Determine the (x, y) coordinate at the center of the cell enclosing the given text.  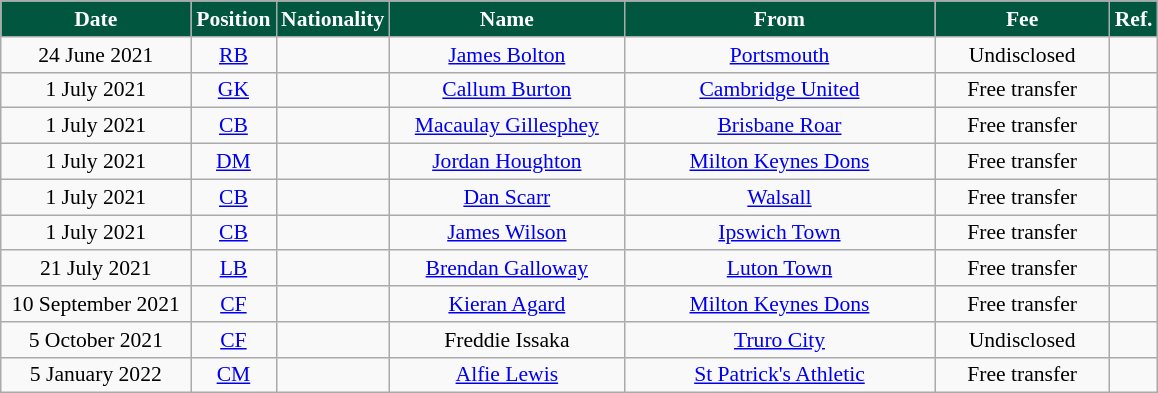
Dan Scarr (506, 197)
Truro City (779, 340)
24 June 2021 (96, 55)
Ipswich Town (779, 233)
From (779, 19)
LB (234, 269)
RB (234, 55)
Ref. (1134, 19)
DM (234, 162)
5 October 2021 (96, 340)
St Patrick's Athletic (779, 375)
Cambridge United (779, 90)
Nationality (332, 19)
GK (234, 90)
5 January 2022 (96, 375)
James Wilson (506, 233)
Brisbane Roar (779, 126)
Brendan Galloway (506, 269)
Portsmouth (779, 55)
Callum Burton (506, 90)
10 September 2021 (96, 304)
Alfie Lewis (506, 375)
Position (234, 19)
21 July 2021 (96, 269)
Fee (1022, 19)
Name (506, 19)
CM (234, 375)
Kieran Agard (506, 304)
Macaulay Gillesphey (506, 126)
Walsall (779, 197)
Jordan Houghton (506, 162)
Freddie Issaka (506, 340)
Date (96, 19)
Luton Town (779, 269)
James Bolton (506, 55)
